Return the [X, Y] coordinate for the center point of the cell that contains the specified text.  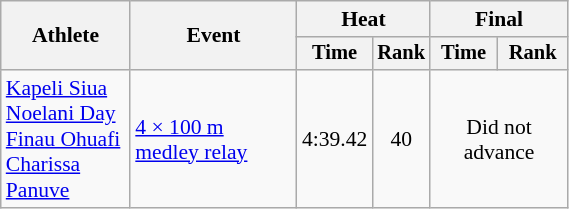
Kapeli SiuaNoelani Day Finau OhuafiCharissa Panuve [66, 139]
4 × 100 m medley relay [214, 139]
4:39.42 [334, 139]
Athlete [66, 36]
40 [401, 139]
Did not advance [499, 139]
Final [499, 19]
Event [214, 36]
Heat [364, 19]
